For the text-containing cell, return its midpoint in (x, y) coordinate format. 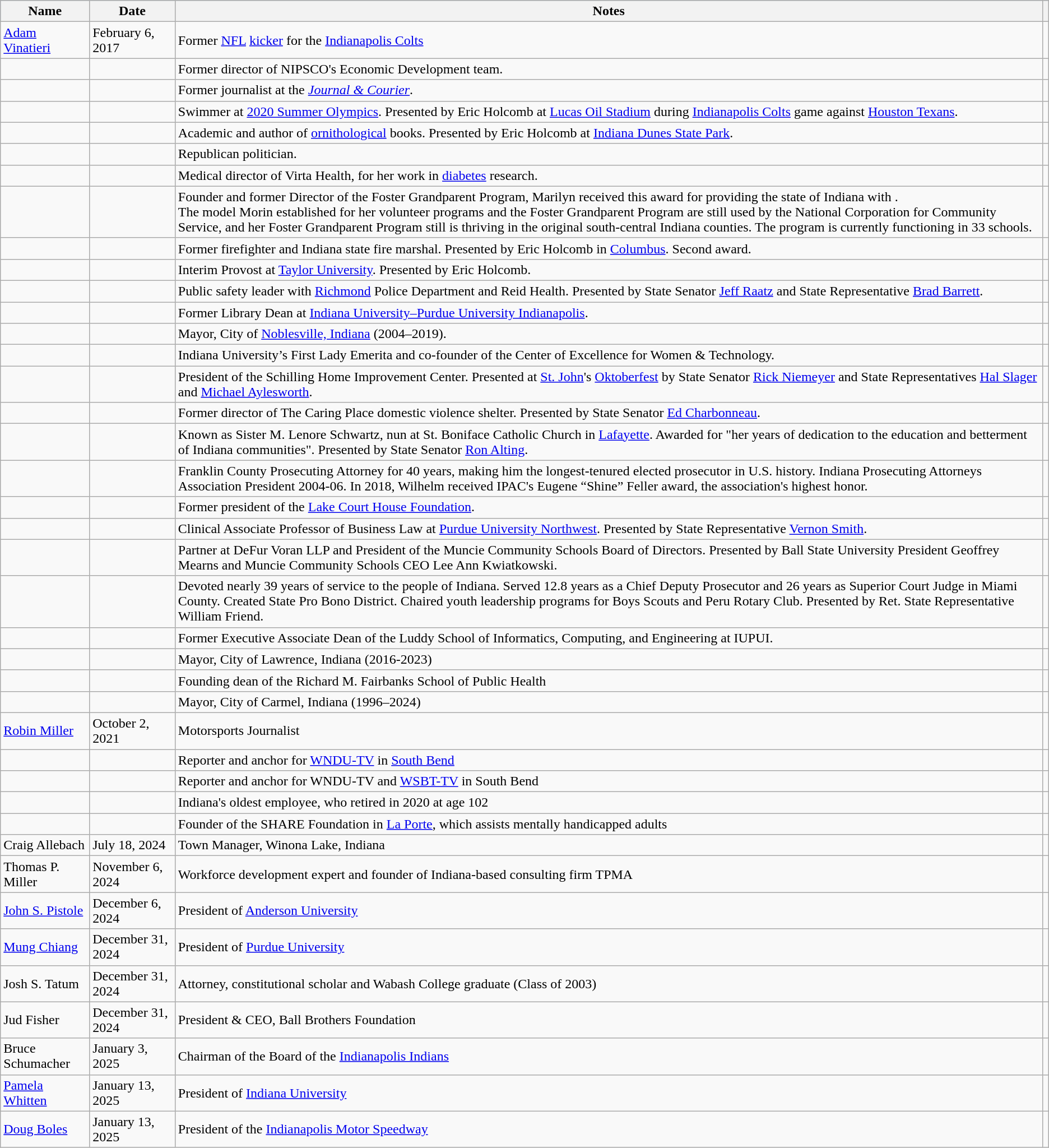
Former Library Dean at Indiana University–Purdue University Indianapolis. (609, 312)
October 2, 2021 (132, 731)
Jud Fisher (45, 1020)
Former Executive Associate Dean of the Luddy School of Informatics, Computing, and Engineering at IUPUI. (609, 638)
Republican politician. (609, 154)
Academic and author of ornithological books. Presented by Eric Holcomb at Indiana Dunes State Park. (609, 133)
Mayor, City of Lawrence, Indiana (2016-2023) (609, 659)
Attorney, constitutional scholar and Wabash College graduate (Class of 2003) (609, 983)
Mayor, City of Carmel, Indiana (1996–2024) (609, 702)
Workforce development expert and founder of Indiana-based consulting firm TPMA (609, 874)
Adam Vinatieri (45, 40)
President of Indiana University (609, 1093)
Chairman of the Board of the Indianapolis Indians (609, 1056)
January 3, 2025 (132, 1056)
President of Purdue University (609, 947)
Bruce Schumacher (45, 1056)
Reporter and anchor for WNDU-TV and WSBT-TV in South Bend (609, 781)
Clinical Associate Professor of Business Law at Purdue University Northwest. Presented by State Representative Vernon Smith. (609, 529)
Former journalist at the Journal & Courier. (609, 90)
John S. Pistole (45, 910)
Swimmer at 2020 Summer Olympics. Presented by Eric Holcomb at Lucas Oil Stadium during Indianapolis Colts game against Houston Texans. (609, 112)
President of the Indianapolis Motor Speedway (609, 1129)
Former firefighter and Indiana state fire marshal. Presented by Eric Holcomb in Columbus. Second award. (609, 248)
Reporter and anchor for WNDU-TV in South Bend (609, 760)
Thomas P. Miller (45, 874)
Josh S. Tatum (45, 983)
Robin Miller (45, 731)
December 6, 2024 (132, 910)
Indiana University’s First Lady Emerita and co-founder of the Center of Excellence for Women & Technology. (609, 355)
Former NFL kicker for the Indianapolis Colts (609, 40)
Notes (609, 11)
Doug Boles (45, 1129)
Interim Provost at Taylor University. Presented by Eric Holcomb. (609, 270)
President & CEO, Ball Brothers Foundation (609, 1020)
Mayor, City of Noblesville, Indiana (2004–2019). (609, 334)
Former president of the Lake Court House Foundation. (609, 507)
Former director of The Caring Place domestic violence shelter. Presented by State Senator Ed Charbonneau. (609, 413)
Medical director of Virta Health, for her work in diabetes research. (609, 175)
Name (45, 11)
Founder of the SHARE Foundation in La Porte, which assists mentally handicapped adults (609, 824)
Motorsports Journalist (609, 731)
Town Manager, Winona Lake, Indiana (609, 845)
July 18, 2024 (132, 845)
Founding dean of the Richard M. Fairbanks School of Public Health (609, 681)
Pamela Whitten (45, 1093)
Mung Chiang (45, 947)
November 6, 2024 (132, 874)
Former director of NIPSCO's Economic Development team. (609, 69)
Craig Allebach (45, 845)
Public safety leader with Richmond Police Department and Reid Health. Presented by State Senator Jeff Raatz and State Representative Brad Barrett. (609, 291)
Date (132, 11)
Indiana's oldest employee, who retired in 2020 at age 102 (609, 803)
President of Anderson University (609, 910)
February 6, 2017 (132, 40)
